Extract the (X, Y) coordinate from the center of the cell holding the provided text.  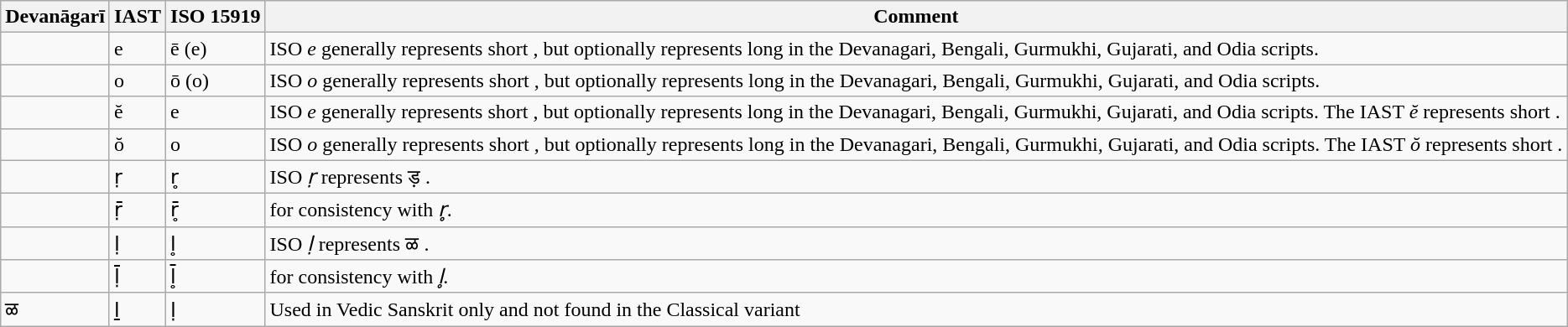
ṛ (138, 177)
ō (o) (216, 80)
ĕ (138, 112)
Used in Vedic Sanskrit only and not found in the Classical variant (916, 309)
ISO ḷ represents ळ . (916, 243)
ळ (55, 309)
Devanāgarī (55, 17)
ISO 15919 (216, 17)
ḻ (138, 309)
IAST (138, 17)
r̥̄ (216, 210)
l̥̄ (216, 277)
l̥ (216, 243)
ḹ (138, 277)
ŏ (138, 144)
Comment (916, 17)
ṝ (138, 210)
ISO e generally represents short , but optionally represents long in the Devanagari, Bengali, Gurmukhi, Gujarati, and Odia scripts. (916, 49)
for consistency with r̥. (916, 210)
for consistency with l̥. (916, 277)
r̥ (216, 177)
ē (e) (216, 49)
ISO o generally represents short , but optionally represents long in the Devanagari, Bengali, Gurmukhi, Gujarati, and Odia scripts. (916, 80)
ISO ṛ represents ड़ . (916, 177)
